Detect which cell encompasses the target text, then output its [x, y] center coordinate. 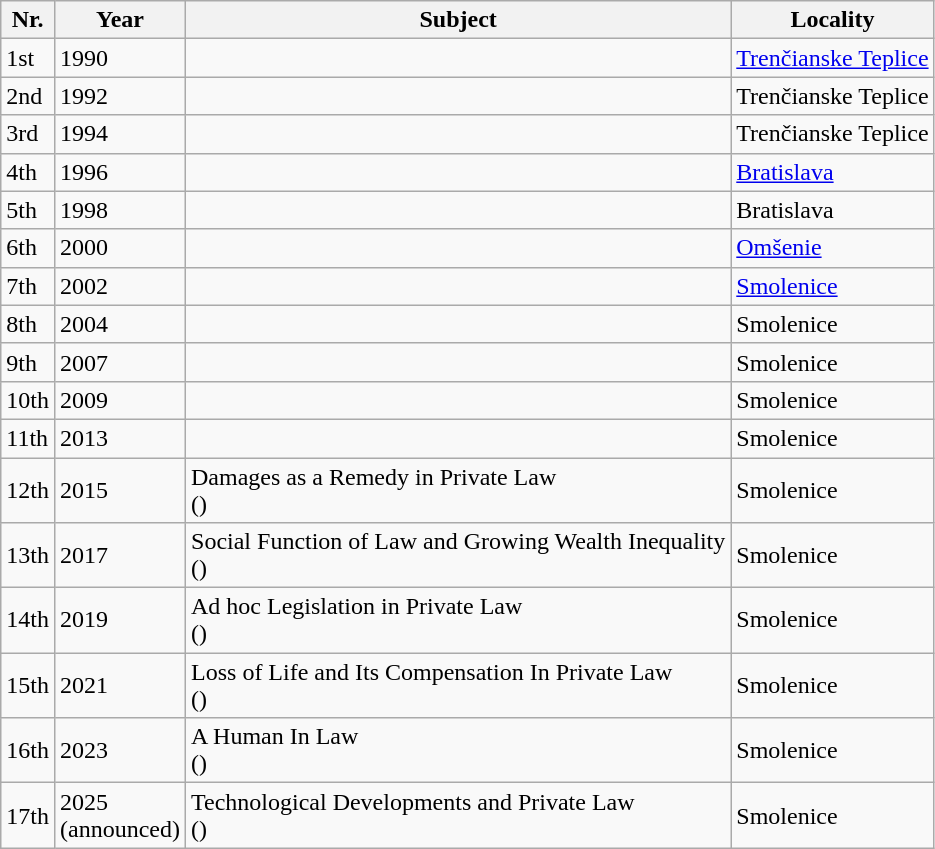
15th [28, 686]
7th [28, 286]
5th [28, 210]
2023 [120, 750]
Year [120, 20]
2017 [120, 556]
Technological Developments and Private Law() [458, 816]
12th [28, 490]
9th [28, 362]
1996 [120, 172]
Subject [458, 20]
Ad hoc Legislation in Private Law() [458, 620]
17th [28, 816]
Locality [832, 20]
2009 [120, 400]
1998 [120, 210]
2021 [120, 686]
10th [28, 400]
Omšenie [832, 248]
8th [28, 324]
2004 [120, 324]
4th [28, 172]
2025(announced) [120, 816]
A Human In Law() [458, 750]
Damages as a Remedy in Private Law() [458, 490]
2015 [120, 490]
1st [28, 58]
Loss of Life and Its Compensation In Private Law() [458, 686]
2000 [120, 248]
2013 [120, 438]
2019 [120, 620]
Nr. [28, 20]
13th [28, 556]
6th [28, 248]
14th [28, 620]
11th [28, 438]
Social Function of Law and Growing Wealth Inequality() [458, 556]
16th [28, 750]
1992 [120, 96]
1990 [120, 58]
2002 [120, 286]
3rd [28, 134]
1994 [120, 134]
2007 [120, 362]
2nd [28, 96]
